Search for the cell housing the specified text and yield its (x, y) center coordinate. 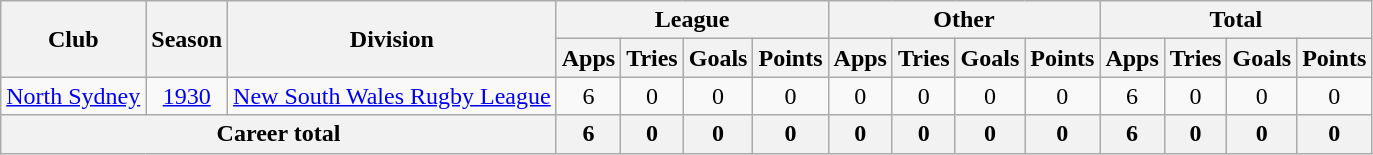
Other (964, 20)
Season (187, 39)
1930 (187, 96)
Total (1236, 20)
Club (74, 39)
Career total (278, 134)
New South Wales Rugby League (392, 96)
League (692, 20)
Division (392, 39)
North Sydney (74, 96)
